Determine the [X, Y] coordinate at the center of the cell enclosing the given text.  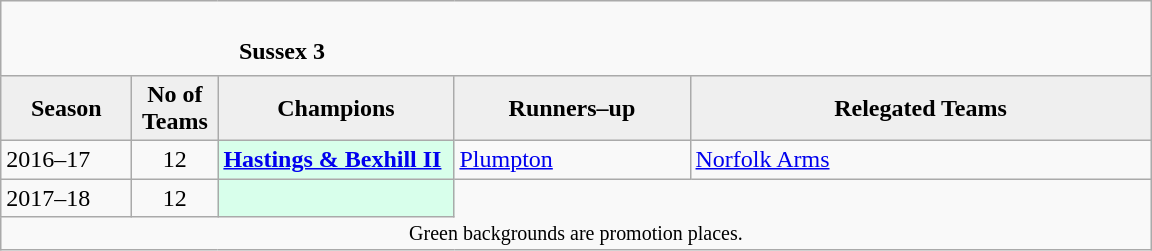
No of Teams [175, 108]
Green backgrounds are promotion places. [576, 234]
Relegated Teams [920, 108]
Champions [336, 108]
Norfolk Arms [920, 159]
2017–18 [66, 197]
Plumpton [572, 159]
Runners–up [572, 108]
Hastings & Bexhill II [336, 159]
2016–17 [66, 159]
Season [66, 108]
